Extract the [x, y] coordinate from the center of the cell holding the provided text.  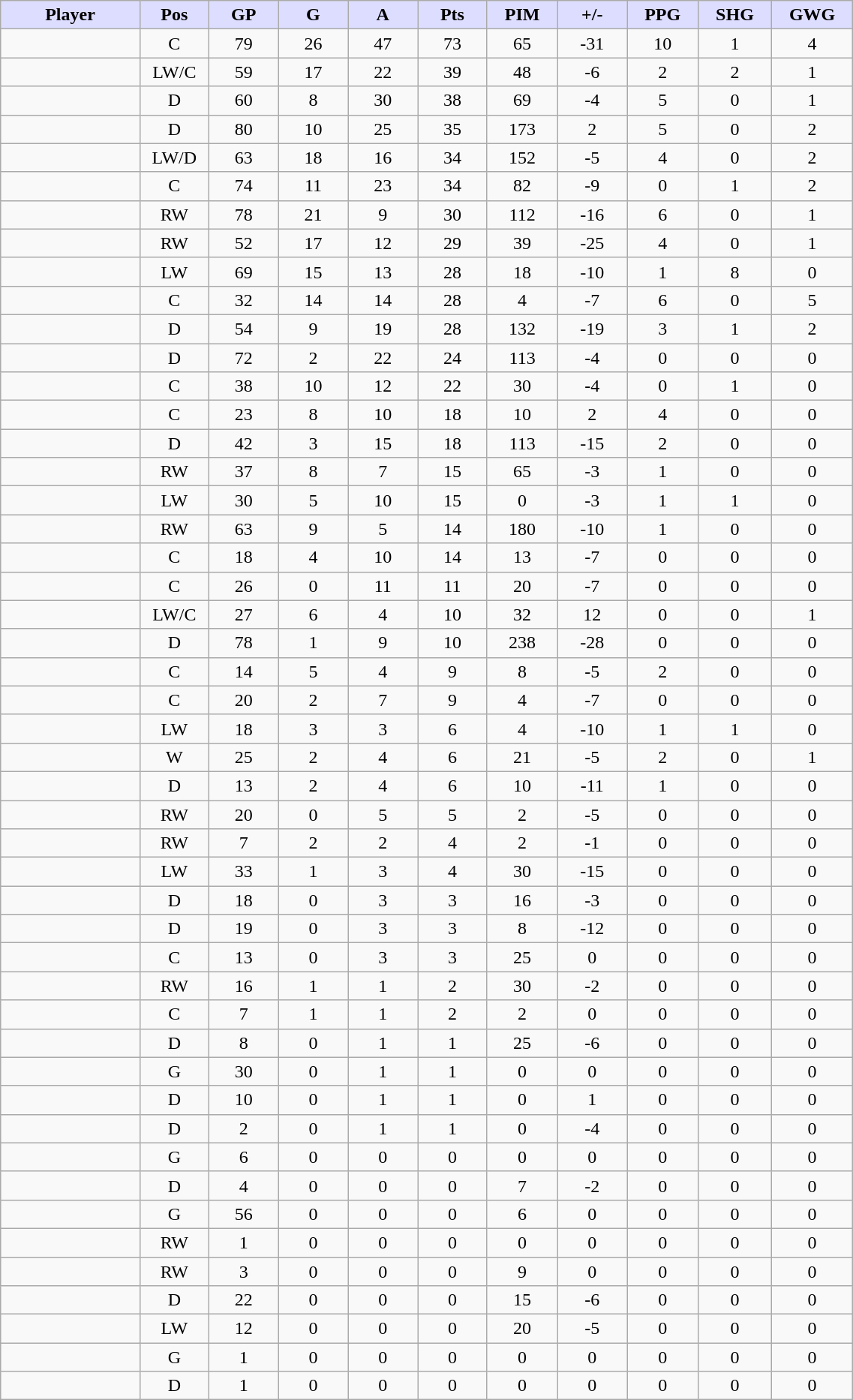
42 [243, 443]
173 [522, 129]
-1 [593, 843]
48 [522, 72]
PPG [663, 15]
SHG [735, 15]
-16 [593, 215]
54 [243, 329]
79 [243, 44]
-19 [593, 329]
Player [71, 15]
33 [243, 872]
-25 [593, 243]
238 [522, 643]
-11 [593, 786]
60 [243, 101]
-31 [593, 44]
LW/D [174, 158]
+/- [593, 15]
-9 [593, 186]
24 [453, 358]
-28 [593, 643]
GWG [812, 15]
35 [453, 129]
37 [243, 472]
74 [243, 186]
Pos [174, 15]
59 [243, 72]
112 [522, 215]
82 [522, 186]
132 [522, 329]
A [383, 15]
52 [243, 243]
47 [383, 44]
72 [243, 358]
56 [243, 1214]
W [174, 757]
29 [453, 243]
180 [522, 529]
27 [243, 614]
PIM [522, 15]
-12 [593, 929]
80 [243, 129]
Pts [453, 15]
152 [522, 158]
73 [453, 44]
GP [243, 15]
